Scan for the cell matching the given text and deliver its (X, Y) coordinate at center. 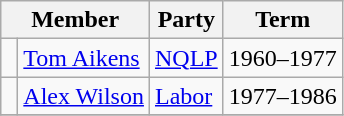
1960–1977 (282, 58)
Member (76, 20)
Labor (186, 96)
1977–1986 (282, 96)
Term (282, 20)
Alex Wilson (84, 96)
NQLP (186, 58)
Tom Aikens (84, 58)
Party (186, 20)
